Identify which cell holds the provided text, then report its (x, y) central coordinate. 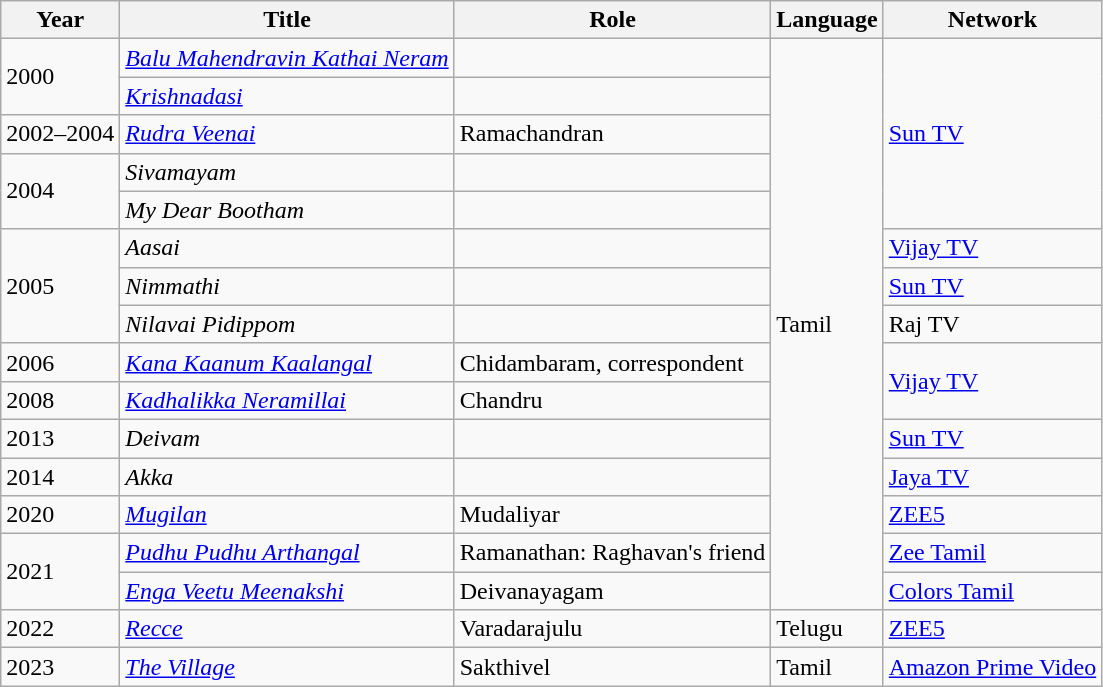
Title (287, 20)
2004 (60, 191)
Sivamayam (287, 172)
Sakthivel (612, 667)
Akka (287, 477)
Rudra Veenai (287, 134)
2006 (60, 362)
Mudaliyar (612, 515)
Telugu (827, 629)
2013 (60, 438)
Enga Veetu Meenakshi (287, 591)
2020 (60, 515)
Jaya TV (992, 477)
Varadarajulu (612, 629)
Balu Mahendravin Kathai Neram (287, 58)
Mugilan (287, 515)
My Dear Bootham (287, 210)
Deivam (287, 438)
Nilavai Pidippom (287, 324)
2000 (60, 77)
Role (612, 20)
Krishnadasi (287, 96)
Recce (287, 629)
2014 (60, 477)
Language (827, 20)
Chandru (612, 400)
Kadhalikka Neramillai (287, 400)
Ramachandran (612, 134)
Pudhu Pudhu Arthangal (287, 553)
Ramanathan: Raghavan's friend (612, 553)
Colors Tamil (992, 591)
2022 (60, 629)
Zee Tamil (992, 553)
2023 (60, 667)
2008 (60, 400)
Chidambaram, correspondent (612, 362)
Raj TV (992, 324)
Kana Kaanum Kaalangal (287, 362)
2002–2004 (60, 134)
Deivanayagam (612, 591)
2005 (60, 286)
Aasai (287, 248)
Amazon Prime Video (992, 667)
Network (992, 20)
Year (60, 20)
2021 (60, 572)
The Village (287, 667)
Nimmathi (287, 286)
